Detect which cell encompasses the target text, then output its [X, Y] center coordinate. 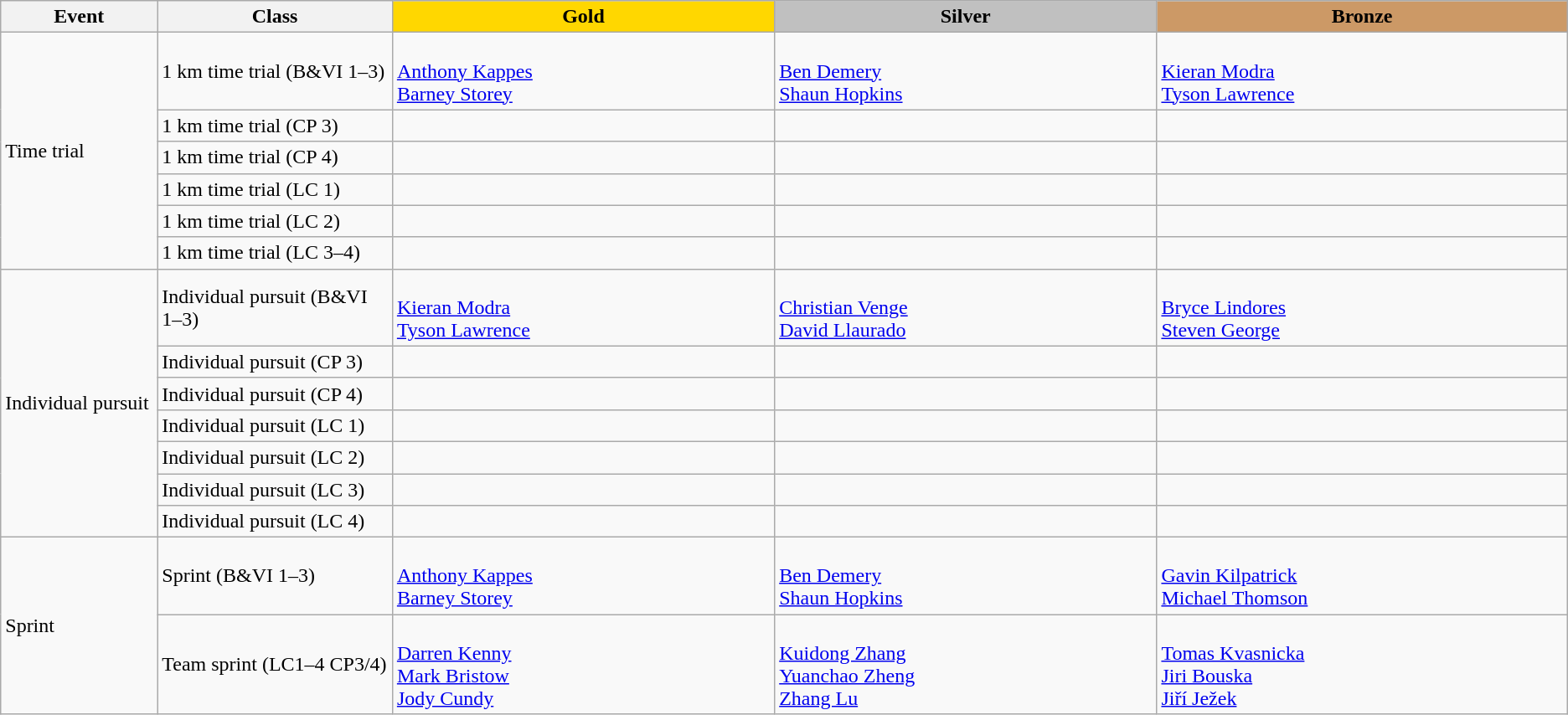
Team sprint (LC1–4 CP3/4) [275, 665]
Kuidong Zhang Yuanchao Zheng Zhang Lu [966, 665]
Gold [583, 17]
1 km time trial (LC 2) [275, 221]
Sprint (B&VI 1–3) [275, 576]
1 km time trial (CP 3) [275, 126]
1 km time trial (B&VI 1–3) [275, 71]
Gavin Kilpatrick Michael Thomson [1362, 576]
1 km time trial (LC 1) [275, 189]
Event [79, 17]
Tomas Kvasnicka Jiri Bouska Jiří Ježek [1362, 665]
Individual pursuit (CP 4) [275, 394]
Time trial [79, 151]
Individual pursuit [79, 403]
Individual pursuit (LC 3) [275, 490]
Individual pursuit (B&VI 1–3) [275, 307]
Bronze [1362, 17]
Individual pursuit (LC 1) [275, 425]
1 km time trial (CP 4) [275, 157]
Bryce Lindores Steven George [1362, 307]
Individual pursuit (CP 3) [275, 362]
Christian Venge David Llaurado [966, 307]
Sprint [79, 626]
Individual pursuit (LC 4) [275, 522]
1 km time trial (LC 3–4) [275, 253]
Class [275, 17]
Silver [966, 17]
Individual pursuit (LC 2) [275, 457]
Darren Kenny Mark Bristow Jody Cundy [583, 665]
